From the cell containing the given text, extract its center point as [x, y] coordinate. 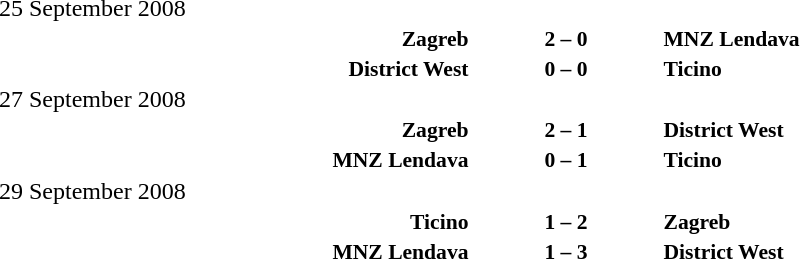
0 – 1 [566, 160]
2 – 1 [566, 130]
1 – 2 [566, 222]
0 – 0 [566, 68]
2 – 0 [566, 38]
